Capture the cell that displays the provided text and extract its [x, y] central coordinate. 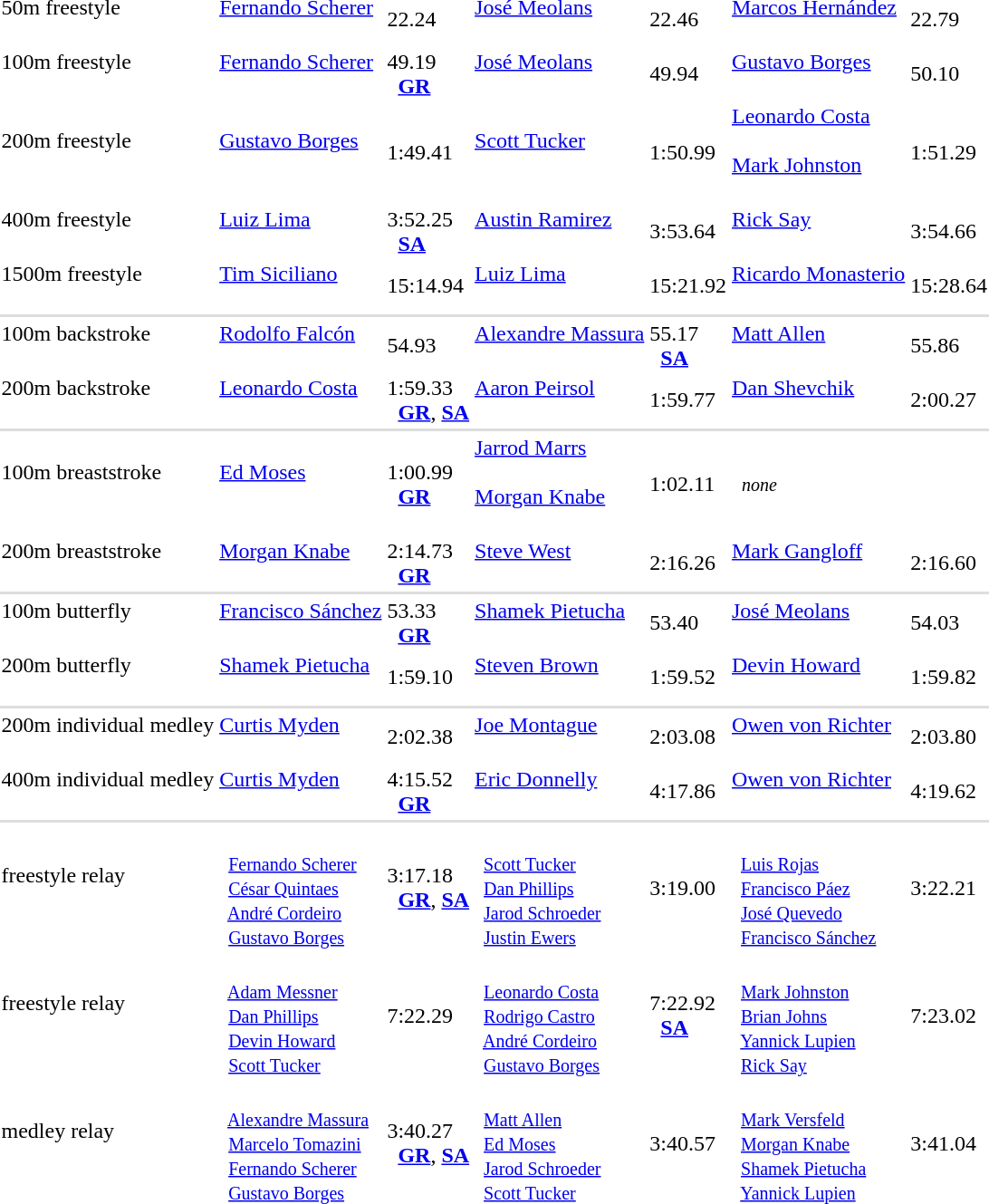
Luis Rojas Francisco Páez José Quevedo Francisco Sánchez [819, 888]
Eric Donnelly [560, 792]
1:00.99 GR [428, 484]
Rick Say [819, 232]
50.10 [949, 74]
Steve West [560, 563]
Jarrod Marrs Morgan Knabe [560, 484]
55.86 [949, 346]
Joe Montague [560, 737]
Fernando Scherer César Quintaes André Cordeiro Gustavo Borges [301, 888]
53.40 [688, 623]
2:03.80 [949, 737]
Dan Shevchik [819, 400]
400m individual medley [108, 792]
1:51.29 [949, 152]
Mark Gangloff [819, 563]
15:21.92 [688, 286]
1:50.99 [688, 152]
3:22.21 [949, 888]
49.94 [688, 74]
200m backstroke [108, 400]
4:19.62 [949, 792]
Adam Messner Dan Phillips Devin Howard Scott Tucker [301, 1016]
7:22.92 SA [688, 1016]
Scott Tucker [560, 152]
400m freestyle [108, 232]
1:59.77 [688, 400]
Austin Ramirez [560, 232]
3:53.64 [688, 232]
Ricardo Monasterio [819, 286]
53.33 GR [428, 623]
Aaron Peirsol [560, 400]
200m individual medley [108, 737]
Leonardo Costa Rodrigo Castro André Cordeiro Gustavo Borges [560, 1016]
200m butterfly [108, 678]
Leonardo Costa [301, 400]
4:15.52 GR [428, 792]
2:02.38 [428, 737]
4:17.86 [688, 792]
49.19 GR [428, 74]
Tim Siciliano [301, 286]
1:59.33 GR, SA [428, 400]
Ed Moses [301, 484]
2:16.26 [688, 563]
7:23.02 [949, 1016]
3:17.18 GR, SA [428, 888]
Alexandre Massura [560, 346]
3:19.00 [688, 888]
2:14.73 GR [428, 563]
55.17 SA [688, 346]
100m backstroke [108, 346]
100m breaststroke [108, 484]
2:03.08 [688, 737]
Matt Allen [819, 346]
7:22.29 [428, 1016]
Francisco Sánchez [301, 623]
2:16.60 [949, 563]
Mark Johnston Brian Johns Yannick Lupien Rick Say [819, 1016]
54.93 [428, 346]
1:59.10 [428, 678]
100m freestyle [108, 74]
none [819, 484]
Scott Tucker Dan Phillips Jarod Schroeder Justin Ewers [560, 888]
200m breaststroke [108, 563]
54.03 [949, 623]
15:14.94 [428, 286]
3:52.25 SA [428, 232]
100m butterfly [108, 623]
3:54.66 [949, 232]
Morgan Knabe [301, 563]
1:59.82 [949, 678]
2:00.27 [949, 400]
1:02.11 [688, 484]
Steven Brown [560, 678]
Fernando Scherer [301, 74]
200m freestyle [108, 152]
Leonardo Costa Mark Johnston [819, 152]
1:59.52 [688, 678]
15:28.64 [949, 286]
1500m freestyle [108, 286]
Devin Howard [819, 678]
Rodolfo Falcón [301, 346]
1:49.41 [428, 152]
